Detect which cell encompasses the target text, then output its (x, y) center coordinate. 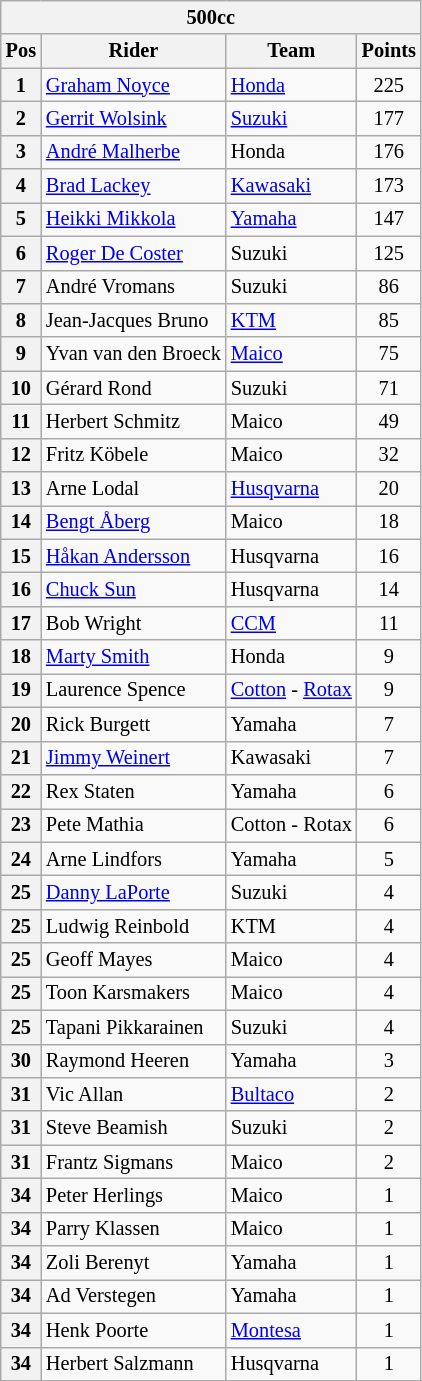
Steve Beamish (134, 1128)
Frantz Sigmans (134, 1162)
Håkan Andersson (134, 556)
Bultaco (292, 1094)
Gerrit Wolsink (134, 118)
Pos (21, 51)
Ludwig Reinbold (134, 926)
13 (21, 489)
32 (389, 455)
Danny LaPorte (134, 892)
Chuck Sun (134, 589)
Ad Verstegen (134, 1296)
15 (21, 556)
Toon Karsmakers (134, 993)
Bob Wright (134, 623)
Raymond Heeren (134, 1061)
Peter Herlings (134, 1195)
Rider (134, 51)
Heikki Mikkola (134, 219)
176 (389, 152)
8 (21, 320)
Brad Lackey (134, 186)
225 (389, 85)
Herbert Schmitz (134, 421)
Graham Noyce (134, 85)
Arne Lindfors (134, 859)
71 (389, 388)
24 (21, 859)
173 (389, 186)
Montesa (292, 1330)
30 (21, 1061)
CCM (292, 623)
Henk Poorte (134, 1330)
10 (21, 388)
147 (389, 219)
Parry Klassen (134, 1229)
17 (21, 623)
Gérard Rond (134, 388)
Bengt Åberg (134, 522)
Vic Allan (134, 1094)
Herbert Salzmann (134, 1364)
125 (389, 253)
500cc (211, 17)
Rex Staten (134, 791)
Team (292, 51)
André Malherbe (134, 152)
177 (389, 118)
Geoff Mayes (134, 960)
Tapani Pikkarainen (134, 1027)
Jean-Jacques Bruno (134, 320)
Yvan van den Broeck (134, 354)
75 (389, 354)
Marty Smith (134, 657)
Points (389, 51)
Jimmy Weinert (134, 758)
49 (389, 421)
Arne Lodal (134, 489)
23 (21, 825)
Rick Burgett (134, 724)
Fritz Köbele (134, 455)
Pete Mathia (134, 825)
Laurence Spence (134, 690)
86 (389, 287)
André Vromans (134, 287)
19 (21, 690)
Zoli Berenyt (134, 1263)
22 (21, 791)
12 (21, 455)
85 (389, 320)
Roger De Coster (134, 253)
21 (21, 758)
